Detect which cell encompasses the target text, then output its (x, y) center coordinate. 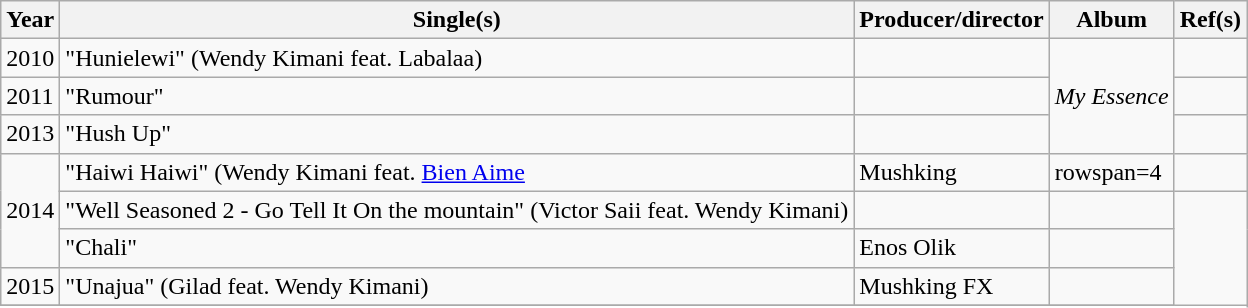
Year (30, 20)
"Haiwi Haiwi" (Wendy Kimani feat. Bien Aime (457, 172)
My Essence (1112, 96)
Ref(s) (1210, 20)
"Hush Up" (457, 134)
Single(s) (457, 20)
"Well Seasoned 2 - Go Tell It On the mountain" (Victor Saii feat. Wendy Kimani) (457, 210)
2013 (30, 134)
2014 (30, 210)
2010 (30, 58)
"Chali" (457, 248)
rowspan=4 (1112, 172)
2011 (30, 96)
Album (1112, 20)
"Rumour" (457, 96)
2015 (30, 286)
Enos Olik (952, 248)
Producer/director (952, 20)
Mushking FX (952, 286)
Mushking (952, 172)
"Hunielewi" (Wendy Kimani feat. Labalaa) (457, 58)
"Unajua" (Gilad feat. Wendy Kimani) (457, 286)
